Identify which cell holds the provided text, then report its [X, Y] central coordinate. 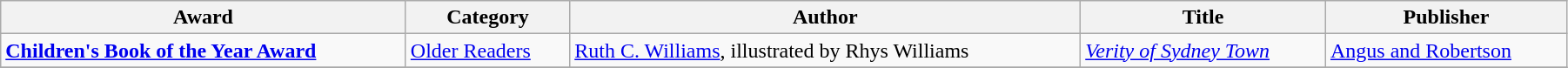
Author [825, 17]
Publisher [1446, 17]
Ruth C. Williams, illustrated by Rhys Williams [825, 51]
Angus and Robertson [1446, 51]
Older Readers [487, 51]
Award [204, 17]
Category [487, 17]
Verity of Sydney Town [1203, 51]
Title [1203, 17]
Children's Book of the Year Award [204, 51]
